Determine the (x, y) coordinate at the center of the cell enclosing the given text.  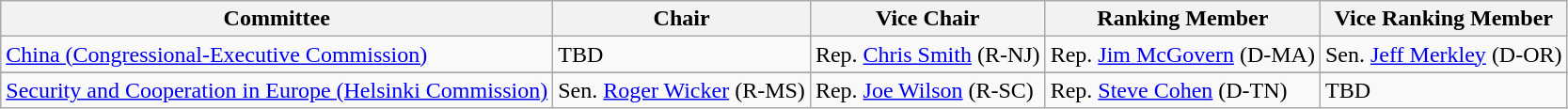
Committee (277, 19)
Security and Cooperation in Europe (Helsinki Commission) (277, 90)
Vice Ranking Member (1443, 19)
Sen. Roger Wicker (R-MS) (682, 90)
Sen. Jeff Merkley (D-OR) (1443, 54)
Rep. Jim McGovern (D-MA) (1182, 54)
Rep. Joe Wilson (R-SC) (927, 90)
Rep. Steve Cohen (D-TN) (1182, 90)
Ranking Member (1182, 19)
Vice Chair (927, 19)
China (Congressional-Executive Commission) (277, 54)
Chair (682, 19)
Rep. Chris Smith (R-NJ) (927, 54)
